Search for the cell housing the specified text and yield its [x, y] center coordinate. 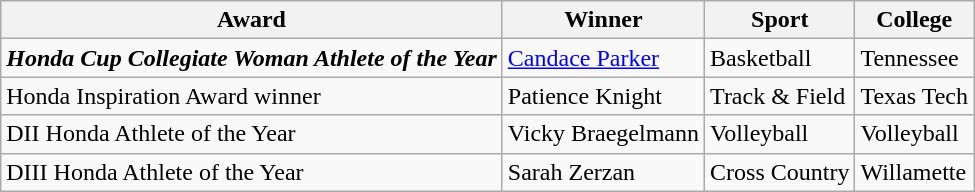
Tennessee [914, 58]
College [914, 20]
Candace Parker [603, 58]
Winner [603, 20]
Sport [780, 20]
Track & Field [780, 96]
DIII Honda Athlete of the Year [252, 172]
Honda Inspiration Award winner [252, 96]
Award [252, 20]
DII Honda Athlete of the Year [252, 134]
Basketball [780, 58]
Patience Knight [603, 96]
Vicky Braegelmann [603, 134]
Sarah Zerzan [603, 172]
Cross Country [780, 172]
Willamette [914, 172]
Texas Tech [914, 96]
Honda Cup Collegiate Woman Athlete of the Year [252, 58]
